Find where the given text appears and provide that cell's center as [x, y] coordinate. 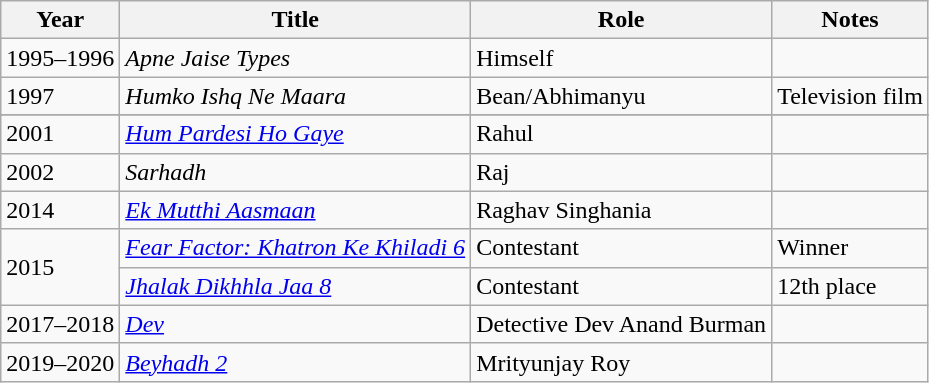
Detective Dev Anand Burman [622, 324]
Sarhadh [296, 172]
1995–1996 [60, 58]
Notes [850, 20]
Winner [850, 248]
Himself [622, 58]
2019–2020 [60, 362]
Apne Jaise Types [296, 58]
Humko Ishq Ne Maara [296, 96]
Dev [296, 324]
2002 [60, 172]
2015 [60, 267]
Jhalak Dikhhla Jaa 8 [296, 286]
Television film [850, 96]
Rahul [622, 134]
1997 [60, 96]
Hum Pardesi Ho Gaye [296, 134]
Ek Mutthi Aasmaan [296, 210]
Raghav Singhania [622, 210]
Mrityunjay Roy [622, 362]
Fear Factor: Khatron Ke Khiladi 6 [296, 248]
12th place [850, 286]
Title [296, 20]
2014 [60, 210]
Bean/Abhimanyu [622, 96]
Year [60, 20]
2017–2018 [60, 324]
2001 [60, 134]
Role [622, 20]
Raj [622, 172]
Beyhadh 2 [296, 362]
